Capture the cell that displays the provided text and extract its [x, y] central coordinate. 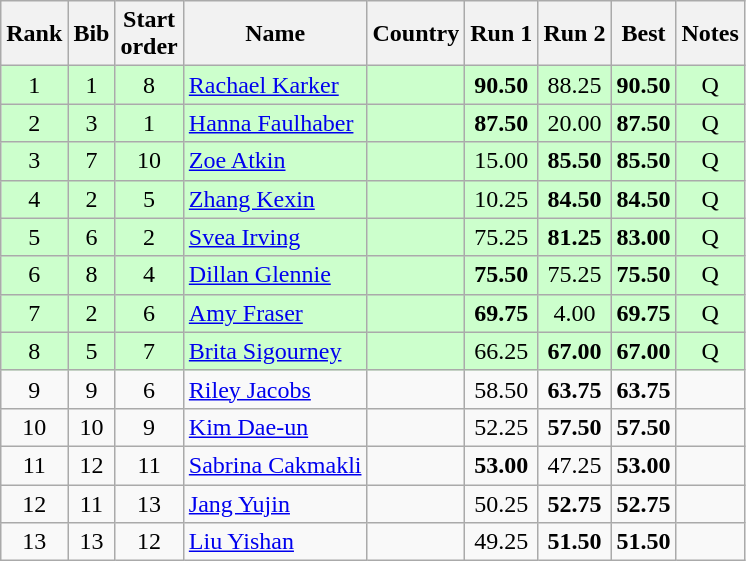
Name [275, 34]
Sabrina Cakmakli [275, 465]
Zoe Atkin [275, 161]
83.00 [644, 237]
Run 1 [502, 34]
Bib [92, 34]
Best [644, 34]
52.25 [502, 427]
Kim Dae-un [275, 427]
Amy Fraser [275, 313]
Brita Sigourney [275, 351]
Hanna Faulhaber [275, 123]
Notes [710, 34]
49.25 [502, 542]
Jang Yujin [275, 503]
58.50 [502, 389]
Zhang Kexin [275, 199]
Rank [34, 34]
88.25 [574, 85]
Riley Jacobs [275, 389]
15.00 [502, 161]
4.00 [574, 313]
Liu Yishan [275, 542]
50.25 [502, 503]
66.25 [502, 351]
47.25 [574, 465]
10.25 [502, 199]
Startorder [149, 34]
81.25 [574, 237]
Svea Irving [275, 237]
Country [416, 34]
Run 2 [574, 34]
Rachael Karker [275, 85]
20.00 [574, 123]
Dillan Glennie [275, 275]
